Return the [x, y] coordinate for the center point of the cell that contains the specified text.  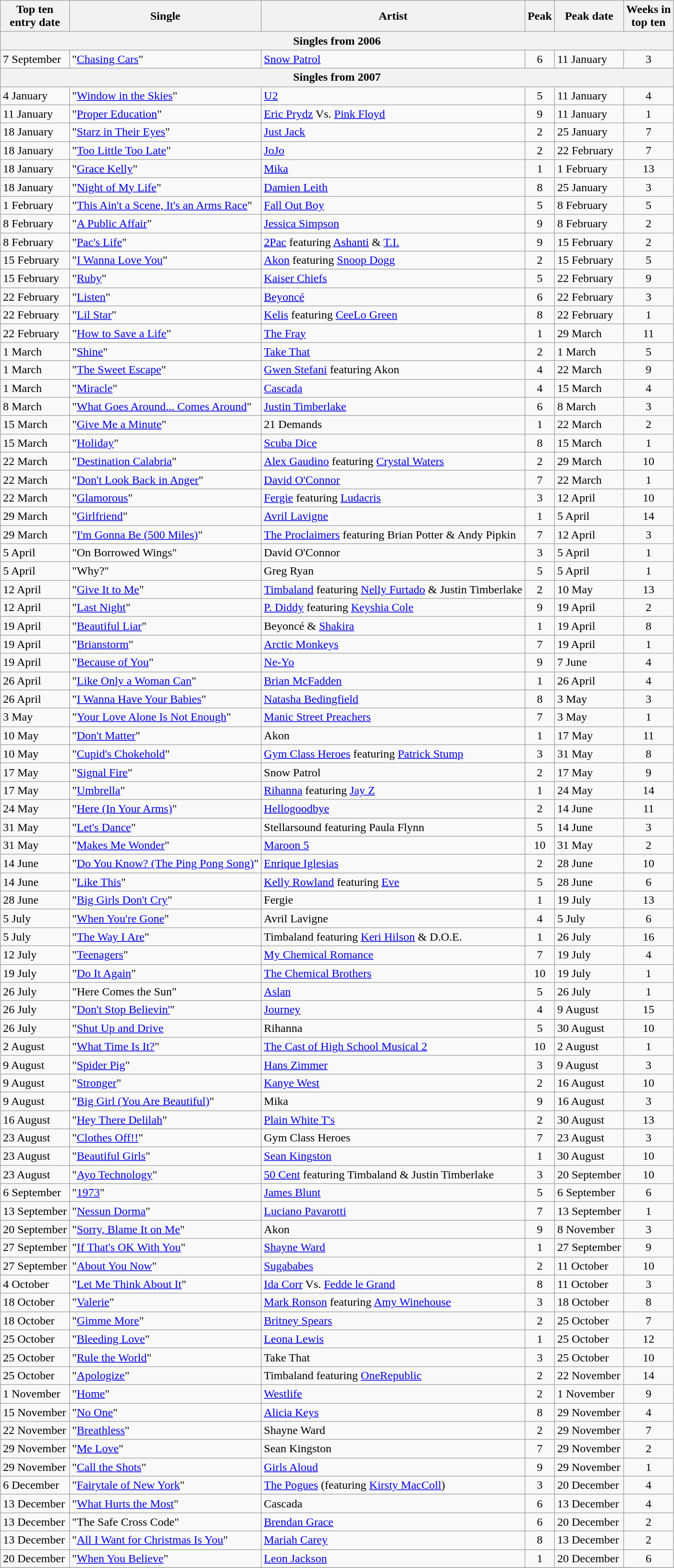
"Fairytale of New York" [165, 1485]
"The Way I Are" [165, 937]
Timbaland featuring Keri Hilson & D.O.E. [393, 937]
"Pac's Life" [165, 242]
"Shut Up and Drive [165, 1028]
Ne-Yo [393, 662]
U2 [393, 96]
Artist [393, 16]
My Chemical Romance [393, 955]
Damien Leith [393, 187]
"Big Girls Don't Cry" [165, 900]
"Home" [165, 1394]
"What Time Is It?" [165, 1046]
"Lil Star" [165, 315]
"Cupid's Chokehold" [165, 754]
"Nessun Dorma" [165, 1211]
Westlife [393, 1394]
"A Public Affair" [165, 223]
"Starz in Their Eyes" [165, 132]
Leon Jackson [393, 1558]
12 July [35, 955]
Journey [393, 1010]
Mark Ronson featuring Amy Winehouse [393, 1302]
"Do You Know? (The Ping Pong Song)" [165, 864]
"Clothes Off!!" [165, 1138]
Girls Aloud [393, 1467]
"Last Night" [165, 608]
"Let Me Think About It" [165, 1284]
"What Goes Around... Comes Around" [165, 406]
Rihanna [393, 1028]
21 Demands [393, 425]
Beyoncé & Shakira [393, 626]
"On Borrowed Wings" [165, 553]
"Stronger" [165, 1083]
"Grace Kelly" [165, 169]
Natasha Bedingfield [393, 699]
Single [165, 16]
"Why?" [165, 571]
Brendan Grace [393, 1522]
"Chasing Cars" [165, 59]
"The Safe Cross Code" [165, 1522]
P. Diddy featuring Keyshia Cole [393, 608]
"Teenagers" [165, 955]
Hellogoodbye [393, 808]
"Glamorous" [165, 498]
4 January [35, 96]
"Girlfriend" [165, 516]
"Ruby" [165, 279]
Fall Out Boy [393, 205]
50 Cent featuring Timbaland & Justin Timberlake [393, 1175]
"This Ain't a Scene, It's an Arms Race" [165, 205]
"Apologize" [165, 1375]
"About You Now" [165, 1266]
"Umbrella" [165, 790]
Alicia Keys [393, 1412]
"Spider Pig" [165, 1065]
Peak [540, 16]
"Don't Stop Believin'" [165, 1010]
"When You're Gone" [165, 919]
"Gimme More" [165, 1321]
Greg Ryan [393, 571]
Timbaland featuring Nelly Furtado & Justin Timberlake [393, 589]
"Valerie" [165, 1302]
"Call the Shots" [165, 1467]
"Ayo Technology" [165, 1175]
"What Hurts the Most" [165, 1504]
Maroon 5 [393, 845]
"No One" [165, 1412]
The Fray [393, 333]
"Brianstorm" [165, 644]
Timbaland featuring OneRepublic [393, 1375]
Gym Class Heroes featuring Patrick Stump [393, 754]
12 [649, 1339]
4 October [35, 1284]
"I Wanna Love You" [165, 260]
The Chemical Brothers [393, 973]
"Proper Education" [165, 114]
"Beautiful Liar" [165, 626]
Sugababes [393, 1266]
Aslan [393, 992]
Plain White T's [393, 1120]
Britney Spears [393, 1321]
Justin Timberlake [393, 406]
Manic Street Preachers [393, 717]
"Let's Dance" [165, 827]
"Shine" [165, 352]
"All I Want for Christmas Is You" [165, 1540]
"Because of You" [165, 662]
"Holiday" [165, 443]
Top tenentry date [35, 16]
"Don't Look Back in Anger" [165, 479]
"Makes Me Wonder" [165, 845]
Ida Corr Vs. Fedde le Grand [393, 1284]
"Don't Matter" [165, 735]
Just Jack [393, 132]
"If That's OK With You" [165, 1248]
Eric Prydz Vs. Pink Floyd [393, 114]
Luciano Pavarotti [393, 1211]
"Miracle" [165, 388]
"Your Love Alone Is Not Enough" [165, 717]
"The Sweet Escape" [165, 370]
"Big Girl (You Are Beautiful)" [165, 1101]
Kaiser Chiefs [393, 279]
"Like Only a Woman Can" [165, 681]
"When You Believe" [165, 1558]
Rihanna featuring Jay Z [393, 790]
Arctic Monkeys [393, 644]
"Here (In Your Arms)" [165, 808]
James Blunt [393, 1193]
"I Wanna Have Your Babies" [165, 699]
Kelly Rowland featuring Eve [393, 882]
"Window in the Skies" [165, 96]
"Rule the World" [165, 1357]
Akon featuring Snoop Dogg [393, 260]
"Do It Again" [165, 973]
Weeks intop ten [649, 16]
"Beautiful Girls" [165, 1156]
"Give Me a Minute" [165, 425]
"Me Love" [165, 1449]
Enrique Iglesias [393, 864]
Singles from 2006 [337, 41]
Stellarsound featuring Paula Flynn [393, 827]
Leona Lewis [393, 1339]
Jessica Simpson [393, 223]
The Pogues (featuring Kirsty MacColl) [393, 1485]
Hans Zimmer [393, 1065]
Scuba Dice [393, 443]
6 December [35, 1485]
"Breathless" [165, 1431]
"Give It to Me" [165, 589]
Fergie [393, 900]
"Signal Fire" [165, 772]
2Pac featuring Ashanti & T.I. [393, 242]
Beyoncé [393, 297]
The Proclaimers featuring Brian Potter & Andy Pipkin [393, 535]
Peak date [589, 16]
"Like This" [165, 882]
"1973" [165, 1193]
"Destination Calabria" [165, 461]
"Sorry, Blame It on Me" [165, 1229]
Alex Gaudino featuring Crystal Waters [393, 461]
The Cast of High School Musical 2 [393, 1046]
Gym Class Heroes [393, 1138]
8 November [589, 1229]
16 [649, 937]
"How to Save a Life" [165, 333]
15 [649, 1010]
Kelis featuring CeeLo Green [393, 315]
"Listen" [165, 297]
Fergie featuring Ludacris [393, 498]
Mariah Carey [393, 1540]
7 June [589, 662]
"Here Comes the Sun" [165, 992]
"Hey There Delilah" [165, 1120]
"Bleeding Love" [165, 1339]
7 September [35, 59]
"Too Little Too Late" [165, 150]
Singles from 2007 [337, 77]
15 November [35, 1412]
Gwen Stefani featuring Akon [393, 370]
Kanye West [393, 1083]
"I'm Gonna Be (500 Miles)" [165, 535]
Brian McFadden [393, 681]
JoJo [393, 150]
"Night of My Life" [165, 187]
